From the cell containing the given text, extract its center point as (X, Y) coordinate. 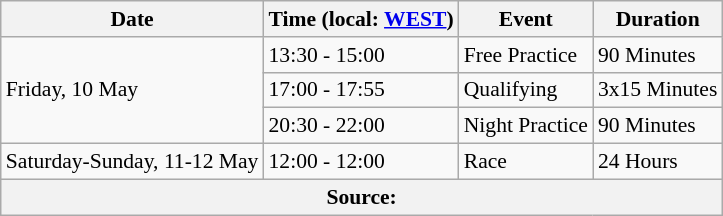
17:00 - 17:55 (360, 90)
Race (526, 162)
Source: (362, 197)
3x15 Minutes (658, 90)
Qualifying (526, 90)
Friday, 10 May (132, 90)
Event (526, 19)
Free Practice (526, 55)
Time (local: WEST) (360, 19)
Duration (658, 19)
Saturday-Sunday, 11-12 May (132, 162)
24 Hours (658, 162)
Date (132, 19)
12:00 - 12:00 (360, 162)
20:30 - 22:00 (360, 126)
13:30 - 15:00 (360, 55)
Night Practice (526, 126)
